Identify which cell holds the provided text, then report its [x, y] central coordinate. 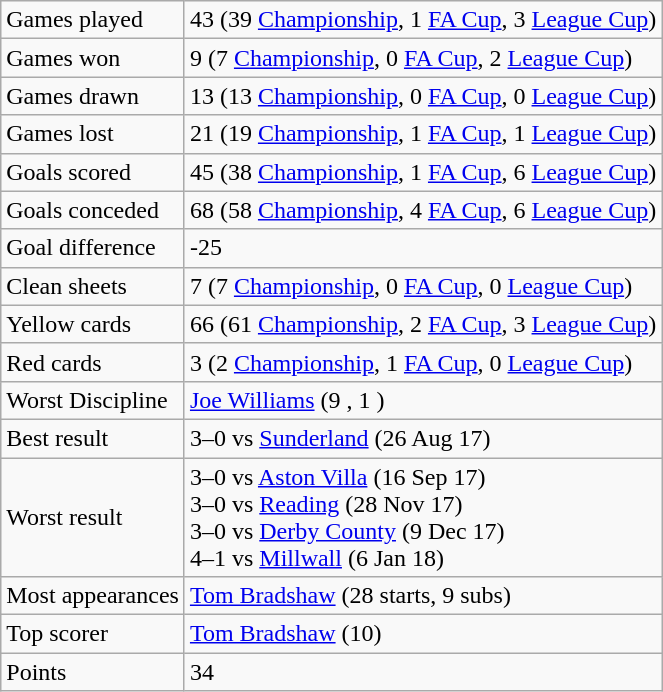
-25 [422, 248]
Goals conceded [93, 210]
45 (38 Championship, 1 FA Cup, 6 League Cup) [422, 172]
Best result [93, 438]
Tom Bradshaw (28 starts, 9 subs) [422, 596]
21 (19 Championship, 1 FA Cup, 1 League Cup) [422, 134]
7 (7 Championship, 0 FA Cup, 0 League Cup) [422, 286]
Goals scored [93, 172]
Games won [93, 58]
Yellow cards [93, 324]
Red cards [93, 362]
Tom Bradshaw (10) [422, 634]
Most appearances [93, 596]
Games lost [93, 134]
13 (13 Championship, 0 FA Cup, 0 League Cup) [422, 96]
3 (2 Championship, 1 FA Cup, 0 League Cup) [422, 362]
34 [422, 672]
Worst result [93, 518]
Worst Discipline [93, 400]
Points [93, 672]
Games played [93, 20]
Goal difference [93, 248]
3–0 vs Aston Villa (16 Sep 17)3–0 vs Reading (28 Nov 17)3–0 vs Derby County (9 Dec 17)4–1 vs Millwall (6 Jan 18) [422, 518]
Joe Williams (9 , 1 ) [422, 400]
68 (58 Championship, 4 FA Cup, 6 League Cup) [422, 210]
66 (61 Championship, 2 FA Cup, 3 League Cup) [422, 324]
3–0 vs Sunderland (26 Aug 17) [422, 438]
Games drawn [93, 96]
Clean sheets [93, 286]
43 (39 Championship, 1 FA Cup, 3 League Cup) [422, 20]
9 (7 Championship, 0 FA Cup, 2 League Cup) [422, 58]
Top scorer [93, 634]
